Determine the [x, y] coordinate at the center of the cell enclosing the given text.  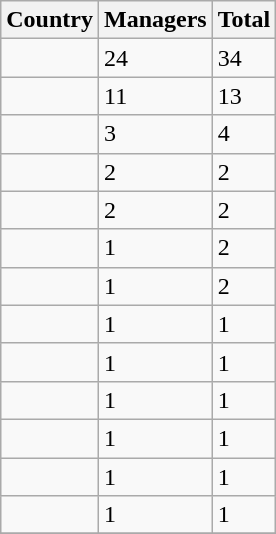
11 [155, 96]
3 [155, 134]
4 [244, 134]
34 [244, 58]
24 [155, 58]
Managers [155, 20]
Country [50, 20]
Total [244, 20]
13 [244, 96]
